Extract the (X, Y) coordinate from the center of the cell holding the provided text.  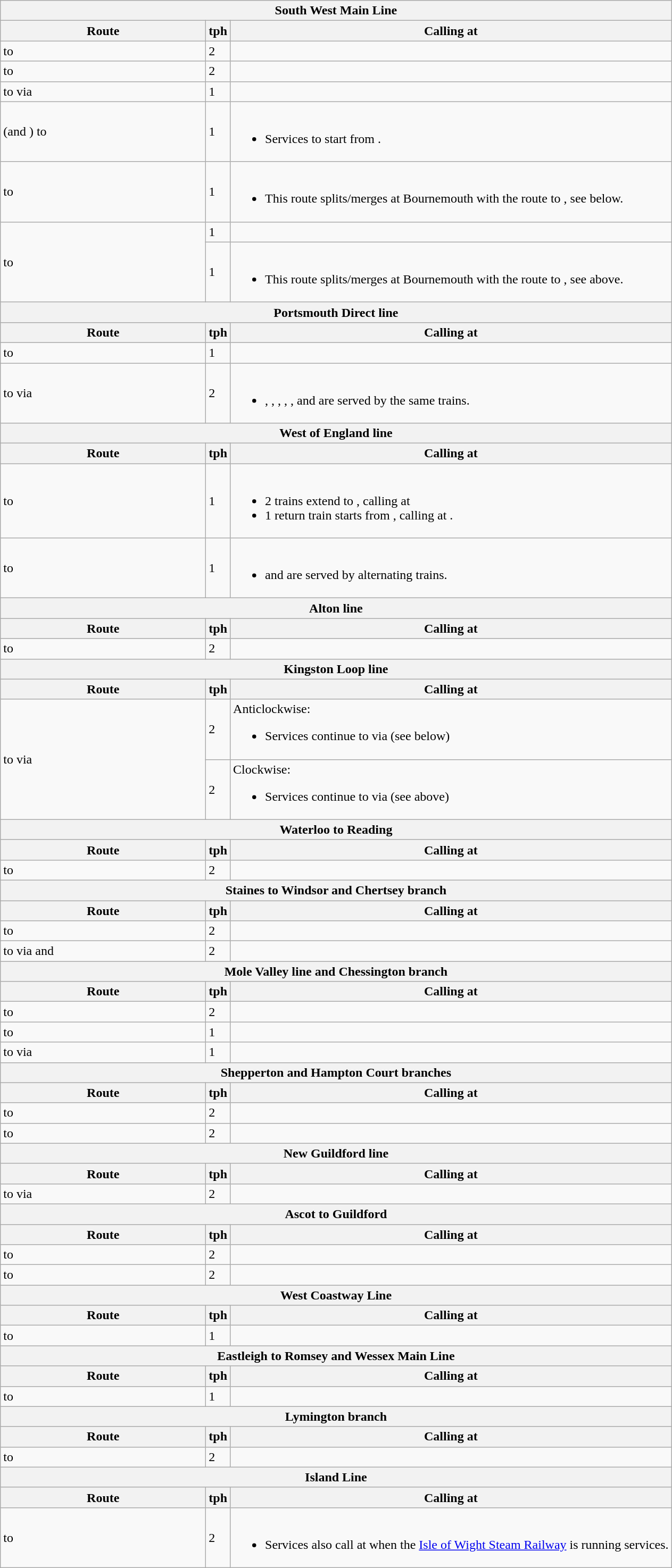
Eastleigh to Romsey and Wessex Main Line (336, 1356)
Shepperton and Hampton Court branches (336, 1072)
Mole Valley line and Chessington branch (336, 971)
, , , , , and are served by the same trains. (451, 392)
Portsmouth Direct line (336, 312)
to via and (103, 951)
New Guildford line (336, 1153)
This route splits/merges at Bournemouth with the route to , see below. (451, 191)
West Coastway Line (336, 1295)
Clockwise: Services continue to via (see above) (451, 789)
South West Main Line (336, 11)
Services also call at when the Isle of Wight Steam Railway is running services. (451, 1538)
This route splits/merges at Bournemouth with the route to , see above. (451, 272)
(and ) to (103, 132)
Services to start from . (451, 132)
Anticlockwise: Services continue to via (see below) (451, 730)
Alton line (336, 608)
Island Line (336, 1477)
Waterloo to Reading (336, 829)
Ascot to Guildford (336, 1214)
Staines to Windsor and Chertsey branch (336, 890)
Kingston Loop line (336, 669)
2 trains extend to , calling at 1 return train starts from , calling at . (451, 501)
Lymington branch (336, 1416)
West of England line (336, 433)
and are served by alternating trains. (451, 568)
